Capture the cell that displays the provided text and extract its (x, y) central coordinate. 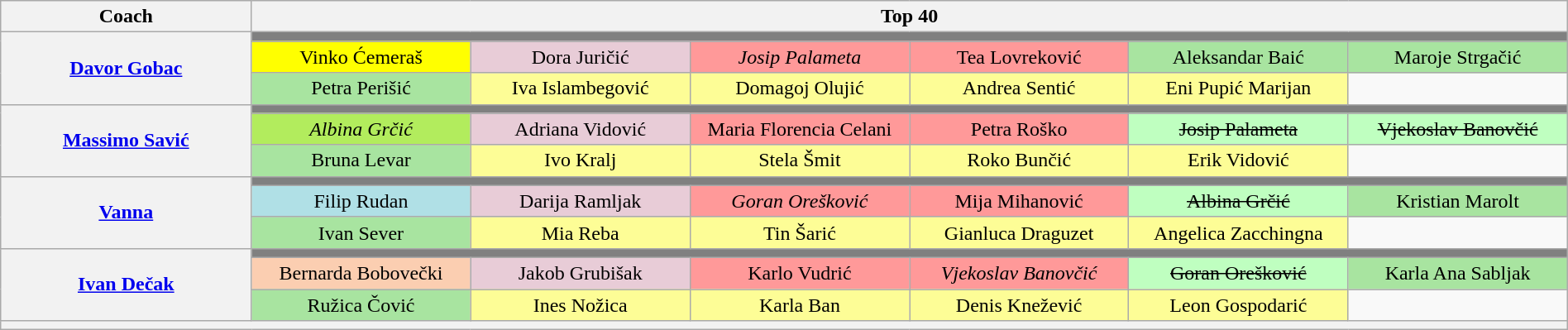
Petra Perišić (361, 88)
Mija Mihanović (1019, 201)
Davor Gobac (126, 68)
Jakob Grubišak (581, 273)
Bernarda Bobovečki (361, 273)
Petra Roško (1019, 129)
Angelica Zacchingna (1239, 232)
Aleksandar Baić (1239, 57)
Massimo Savić (126, 141)
Ružica Čović (361, 305)
Andrea Sentić (1019, 88)
Leon Gospodarić (1239, 305)
Mia Reba (581, 232)
Kristian Marolt (1457, 201)
Eni Pupić Marijan (1239, 88)
Denis Knežević (1019, 305)
Ivo Kralj (581, 160)
Ines Nožica (581, 305)
Dora Juričić (581, 57)
Filip Rudan (361, 201)
Top 40 (910, 17)
Maria Florencia Celani (799, 129)
Ivan Sever (361, 232)
Vanna (126, 212)
Karla Ana Sabljak (1457, 273)
Ivan Dečak (126, 285)
Gianluca Draguzet (1019, 232)
Bruna Levar (361, 160)
Karla Ban (799, 305)
Maroje Strgačić (1457, 57)
Coach (126, 17)
Tin Šarić (799, 232)
Iva Islambegović (581, 88)
Adriana Vidović (581, 129)
Karlo Vudrić (799, 273)
Roko Bunčić (1019, 160)
Stela Šmit (799, 160)
Vinko Ćemeraš (361, 57)
Domagoj Olujić (799, 88)
Tea Lovreković (1019, 57)
Darija Ramljak (581, 201)
Erik Vidović (1239, 160)
